Identify which cell holds the provided text, then report its [X, Y] central coordinate. 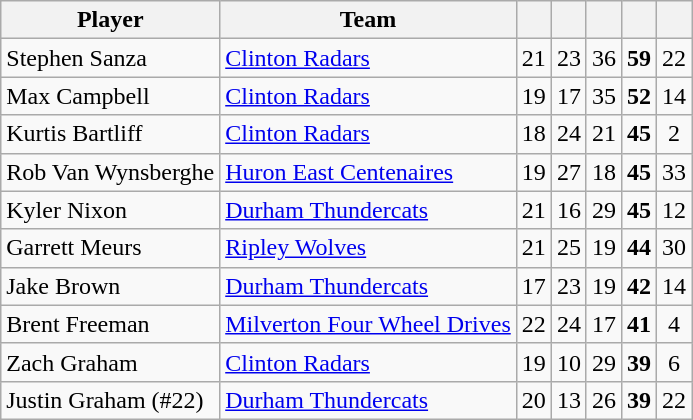
Jake Brown [110, 286]
Garrett Meurs [110, 248]
2 [674, 134]
Justin Graham (#22) [110, 400]
Kurtis Bartliff [110, 134]
20 [534, 400]
52 [638, 96]
26 [604, 400]
Ripley Wolves [368, 248]
16 [568, 210]
Stephen Sanza [110, 58]
Player [110, 20]
44 [638, 248]
36 [604, 58]
25 [568, 248]
Max Campbell [110, 96]
33 [674, 172]
12 [674, 210]
59 [638, 58]
Huron East Centenaires [368, 172]
35 [604, 96]
13 [568, 400]
Brent Freeman [110, 324]
4 [674, 324]
42 [638, 286]
6 [674, 362]
10 [568, 362]
27 [568, 172]
30 [674, 248]
Kyler Nixon [110, 210]
Zach Graham [110, 362]
Team [368, 20]
Milverton Four Wheel Drives [368, 324]
Rob Van Wynsberghe [110, 172]
41 [638, 324]
